Output the [x, y] coordinate of the center of the cell containing the given text.  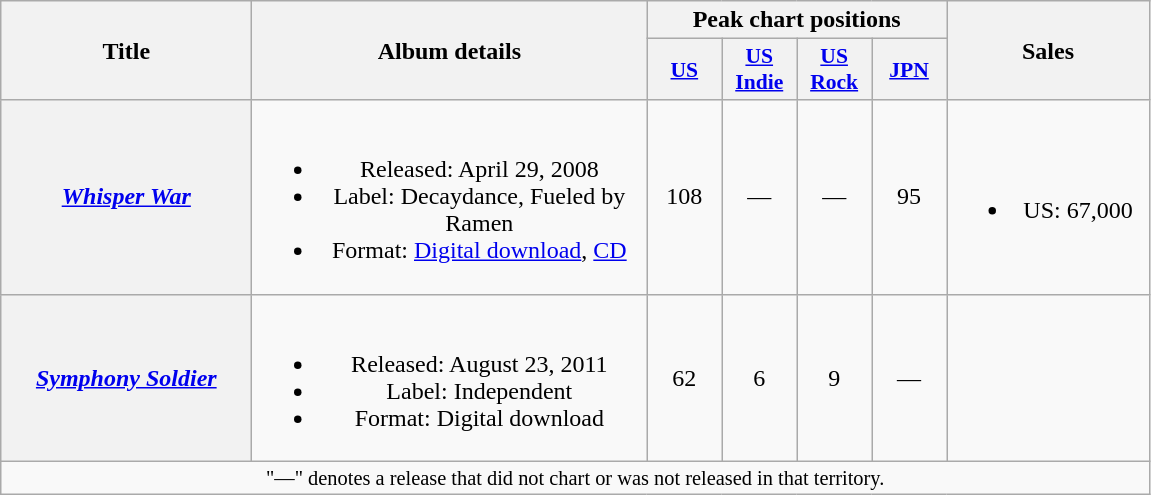
Title [126, 50]
US: 67,000 [1048, 197]
108 [684, 197]
6 [760, 378]
Whisper War [126, 197]
Released: April 29, 2008Label: Decaydance, Fueled by RamenFormat: Digital download, CD [450, 197]
JPN [910, 70]
62 [684, 378]
US [684, 70]
Album details [450, 50]
US Rock [834, 70]
"—" denotes a release that did not chart or was not released in that territory. [576, 478]
95 [910, 197]
Symphony Soldier [126, 378]
Sales [1048, 50]
9 [834, 378]
Released: August 23, 2011Label: IndependentFormat: Digital download [450, 378]
Peak chart positions [797, 20]
US Indie [760, 70]
